Find where the given text appears and provide that cell's center as [X, Y] coordinate. 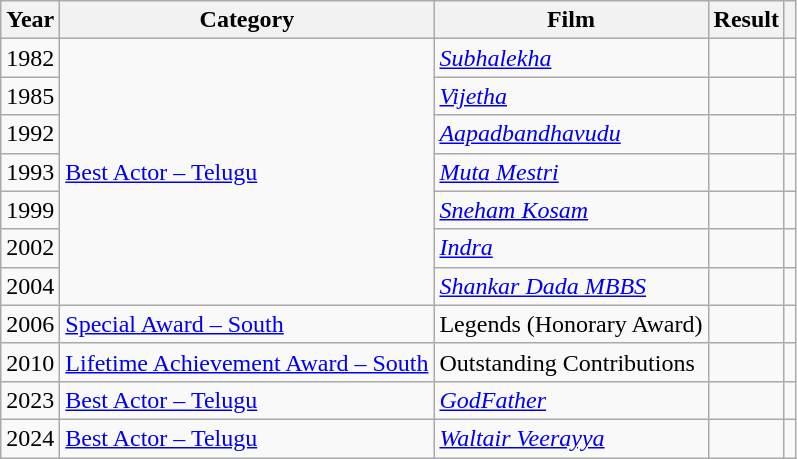
Outstanding Contributions [571, 362]
Vijetha [571, 96]
Indra [571, 248]
Subhalekha [571, 58]
Category [247, 20]
Legends (Honorary Award) [571, 324]
2024 [30, 438]
1992 [30, 134]
Result [746, 20]
Sneham Kosam [571, 210]
Aapadbandhavudu [571, 134]
2004 [30, 286]
Waltair Veerayya [571, 438]
Special Award – South [247, 324]
Year [30, 20]
2006 [30, 324]
1985 [30, 96]
GodFather [571, 400]
Muta Mestri [571, 172]
2010 [30, 362]
Lifetime Achievement Award – South [247, 362]
2002 [30, 248]
1999 [30, 210]
1993 [30, 172]
Film [571, 20]
2023 [30, 400]
Shankar Dada MBBS [571, 286]
1982 [30, 58]
